Output the (X, Y) coordinate of the center of the cell containing the given text.  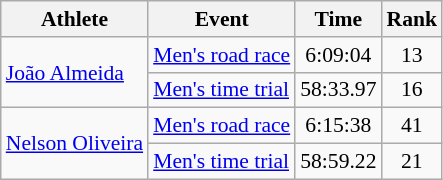
58:33.97 (338, 90)
Rank (412, 19)
6:09:04 (338, 55)
13 (412, 55)
41 (412, 126)
21 (412, 162)
58:59.22 (338, 162)
Time (338, 19)
Event (222, 19)
Nelson Oliveira (74, 144)
João Almeida (74, 72)
6:15:38 (338, 126)
16 (412, 90)
Athlete (74, 19)
